Scan for the cell matching the given text and deliver its (X, Y) coordinate at center. 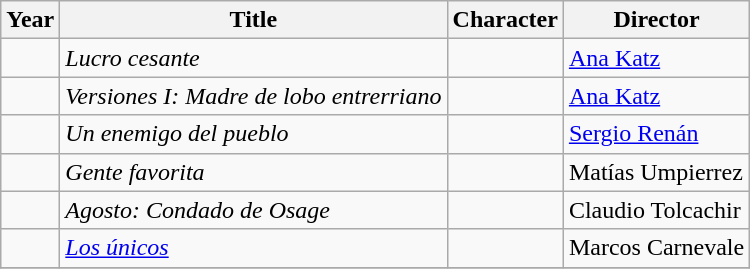
Year (30, 20)
Lucro cesante (254, 58)
Title (254, 20)
Character (505, 20)
Los únicos (254, 248)
Un enemigo del pueblo (254, 134)
Gente favorita (254, 172)
Agosto: Condado de Osage (254, 210)
Marcos Carnevale (656, 248)
Versiones I: Madre de lobo entrerriano (254, 96)
Matías Umpierrez (656, 172)
Sergio Renán (656, 134)
Claudio Tolcachir (656, 210)
Director (656, 20)
